Determine the [x, y] coordinate at the center of the cell enclosing the given text.  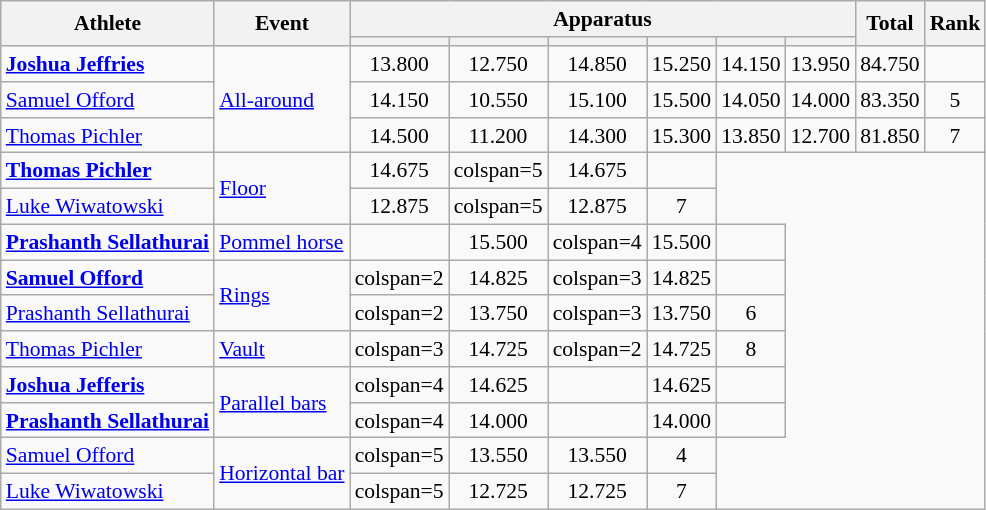
Rings [282, 296]
Floor [282, 188]
Joshua Jeffries [108, 64]
14.050 [750, 100]
Horizontal bar [282, 474]
15.100 [598, 100]
Rank [956, 24]
Joshua Jefferis [108, 385]
Total [890, 24]
15.250 [682, 64]
5 [956, 100]
Pommel horse [282, 243]
Event [282, 24]
14.500 [400, 136]
6 [750, 314]
4 [682, 456]
10.550 [498, 100]
84.750 [890, 64]
13.800 [400, 64]
83.350 [890, 100]
Apparatus [603, 19]
14.300 [598, 136]
13.850 [750, 136]
11.200 [498, 136]
Athlete [108, 24]
Parallel bars [282, 402]
81.850 [890, 136]
12.750 [498, 64]
15.300 [682, 136]
Vault [282, 349]
8 [750, 349]
13.950 [820, 64]
14.850 [598, 64]
All-around [282, 100]
12.700 [820, 136]
